Scan for the cell matching the given text and deliver its (x, y) coordinate at center. 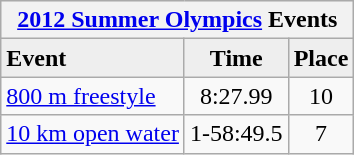
7 (321, 134)
Place (321, 58)
8:27.99 (236, 96)
800 m freestyle (93, 96)
10 km open water (93, 134)
Time (236, 58)
1-58:49.5 (236, 134)
Event (93, 58)
10 (321, 96)
2012 Summer Olympics Events (178, 20)
